Capture the cell that displays the provided text and extract its [X, Y] central coordinate. 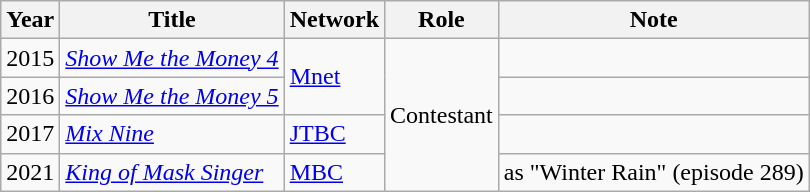
Show Me the Money 5 [172, 96]
Mix Nine [172, 134]
Role [442, 20]
2015 [30, 58]
as "Winter Rain" (episode 289) [654, 172]
2017 [30, 134]
Network [334, 20]
2021 [30, 172]
Title [172, 20]
Year [30, 20]
MBC [334, 172]
2016 [30, 96]
Contestant [442, 115]
Mnet [334, 77]
King of Mask Singer [172, 172]
Show Me the Money 4 [172, 58]
JTBC [334, 134]
Note [654, 20]
